Capture the cell that displays the provided text and extract its (x, y) central coordinate. 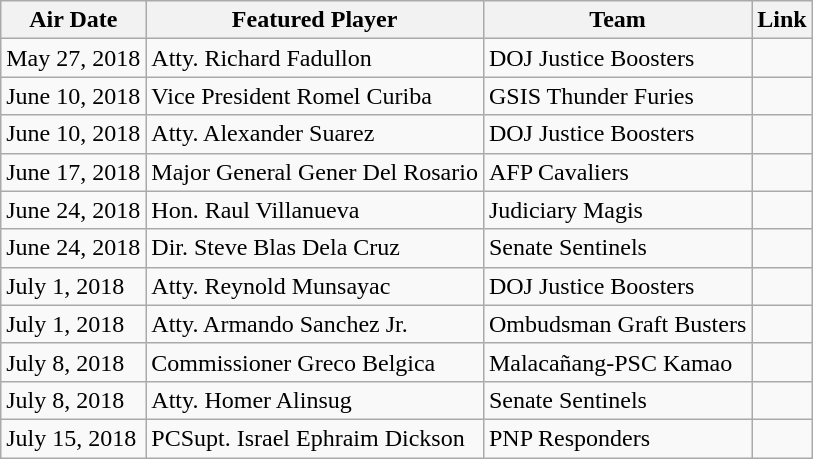
Atty. Richard Fadullon (315, 58)
Vice President Romel Curiba (315, 96)
Atty. Alexander Suarez (315, 134)
Dir. Steve Blas Dela Cruz (315, 248)
Hon. Raul Villanueva (315, 210)
June 17, 2018 (74, 172)
Commissioner Greco Belgica (315, 362)
AFP Cavaliers (617, 172)
Link (782, 20)
PNP Responders (617, 438)
Judiciary Magis (617, 210)
Atty. Armando Sanchez Jr. (315, 324)
Malacañang-PSC Kamao (617, 362)
July 15, 2018 (74, 438)
Atty. Homer Alinsug (315, 400)
Atty. Reynold Munsayac (315, 286)
Featured Player (315, 20)
Air Date (74, 20)
GSIS Thunder Furies (617, 96)
Team (617, 20)
Ombudsman Graft Busters (617, 324)
PCSupt. Israel Ephraim Dickson (315, 438)
Major General Gener Del Rosario (315, 172)
May 27, 2018 (74, 58)
